Identify which cell holds the provided text, then report its (x, y) central coordinate. 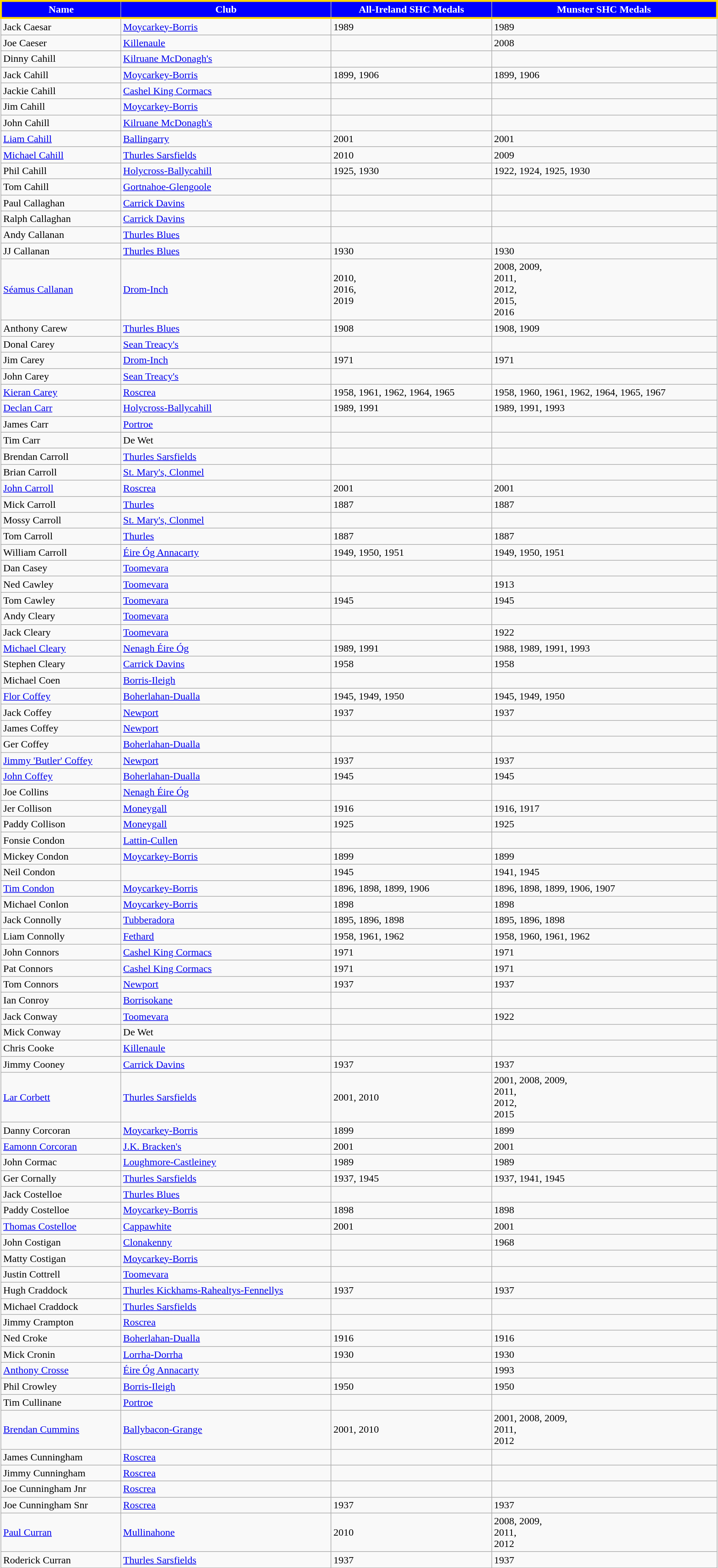
Ger Coffey (61, 744)
Ned Croke (61, 1338)
2008, 2009,2011,2012,2015,2016 (604, 290)
All-Ireland SHC Medals (411, 9)
Kieran Carey (61, 392)
Tom Carroll (61, 536)
Jimmy Crampton (61, 1323)
Michael Cleary (61, 648)
Donal Carey (61, 344)
1896, 1898, 1899, 1906 (411, 888)
Liam Cahill (61, 139)
Jack Connolly (61, 920)
1896, 1898, 1899, 1906, 1907 (604, 888)
Jimmy 'Butler' Coffey (61, 760)
Brendan Cummins (61, 1430)
2008, 2009,2011,2012 (604, 1532)
Thomas Costelloe (61, 1226)
James Coffey (61, 728)
Tom Cawley (61, 600)
1937, 1941, 1945 (604, 1178)
Séamus Callanan (61, 290)
2001, 2008, 2009,2011,2012,2015 (604, 1097)
1968 (604, 1242)
Declan Carr (61, 408)
Mick Carroll (61, 504)
Tim Carr (61, 440)
Justin Cottrell (61, 1274)
Ralph Callaghan (61, 219)
John Cahill (61, 123)
Tim Condon (61, 888)
Michael Cahill (61, 155)
1937, 1945 (411, 1178)
Paddy Collison (61, 824)
Ger Cornally (61, 1178)
Tom Cahill (61, 187)
1958, 1960, 1961, 1962, 1964, 1965, 1967 (604, 392)
1988, 1989, 1991, 1993 (604, 648)
Brendan Carroll (61, 456)
Jim Carey (61, 360)
James Carr (61, 424)
Michael Conlon (61, 904)
Joe Collins (61, 792)
Michael Coen (61, 680)
Jack Coffey (61, 712)
2009 (604, 155)
Jack Caesar (61, 26)
Tubberadora (226, 920)
1916, 1917 (604, 808)
Fethard (226, 936)
1908, 1909 (604, 328)
Dan Casey (61, 568)
1958, 1960, 1961, 1962 (604, 936)
Brian Carroll (61, 472)
Joe Caeser (61, 43)
John Connors (61, 952)
Club (226, 9)
1958, 1961, 1962, 1964, 1965 (411, 392)
Jimmy Cooney (61, 1064)
Jim Cahill (61, 107)
James Cunningham (61, 1457)
Joe Cunningham Jnr (61, 1489)
Paddy Costelloe (61, 1210)
1925, 1930 (411, 171)
Flor Coffey (61, 696)
Liam Connolly (61, 936)
Jack Costelloe (61, 1194)
Borrisokane (226, 1000)
John Coffey (61, 776)
Paul Curran (61, 1532)
Neil Condon (61, 872)
Jimmy Cunningham (61, 1473)
1941, 1945 (604, 872)
Mossy Carroll (61, 520)
Phil Cahill (61, 171)
John Cormac (61, 1162)
Thurles Kickhams-Rahealtys-Fennellys (226, 1290)
Jackie Cahill (61, 91)
2010,2016,2019 (411, 290)
Lar Corbett (61, 1097)
Andy Cleary (61, 616)
Mullinahone (226, 1532)
Jack Cahill (61, 75)
John Carroll (61, 488)
Gortnahoe-Glengoole (226, 187)
Loughmore-Castleiney (226, 1162)
William Carroll (61, 552)
Name (61, 9)
Pat Connors (61, 968)
Anthony Carew (61, 328)
Cappawhite (226, 1226)
Paul Callaghan (61, 203)
Michael Craddock (61, 1306)
Matty Costigan (61, 1258)
Joe Cunningham Snr (61, 1505)
JJ Callanan (61, 251)
Mickey Condon (61, 856)
2008 (604, 43)
Chris Cooke (61, 1048)
Jer Collison (61, 808)
J.K. Bracken's (226, 1146)
John Costigan (61, 1242)
1989, 1991, 1993 (604, 408)
1908 (411, 328)
Clonakenny (226, 1242)
1958, 1961, 1962 (411, 936)
Mick Conway (61, 1032)
Munster SHC Medals (604, 9)
Eamonn Corcoran (61, 1146)
Stephen Cleary (61, 664)
Ballybacon-Grange (226, 1430)
Hugh Craddock (61, 1290)
Lattin-Cullen (226, 840)
Danny Corcoran (61, 1130)
Anthony Crosse (61, 1370)
Phil Crowley (61, 1386)
Jack Conway (61, 1016)
Ballingarry (226, 139)
Ned Cawley (61, 584)
Andy Callanan (61, 235)
Dinny Cahill (61, 59)
Roderick Curran (61, 1560)
1993 (604, 1370)
Lorrha-Dorrha (226, 1354)
Tom Connors (61, 984)
Ian Conroy (61, 1000)
1922, 1924, 1925, 1930 (604, 171)
Jack Cleary (61, 632)
Fonsie Condon (61, 840)
Mick Cronin (61, 1354)
Tim Cullinane (61, 1402)
John Carey (61, 376)
1913 (604, 584)
2001, 2008, 2009,2011,2012 (604, 1430)
